Scan for the cell matching the given text and deliver its (X, Y) coordinate at center. 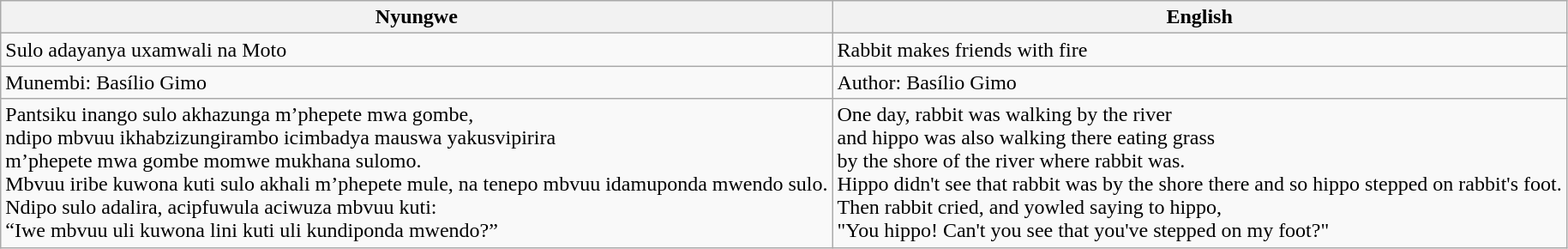
Munembi: Basílio Gimo (417, 82)
English (1199, 17)
Sulo adayanya uxamwali na Moto (417, 50)
Author: Basílio Gimo (1199, 82)
Nyungwe (417, 17)
Rabbit makes friends with fire (1199, 50)
